Return the [X, Y] coordinate for the center point of the cell that contains the specified text.  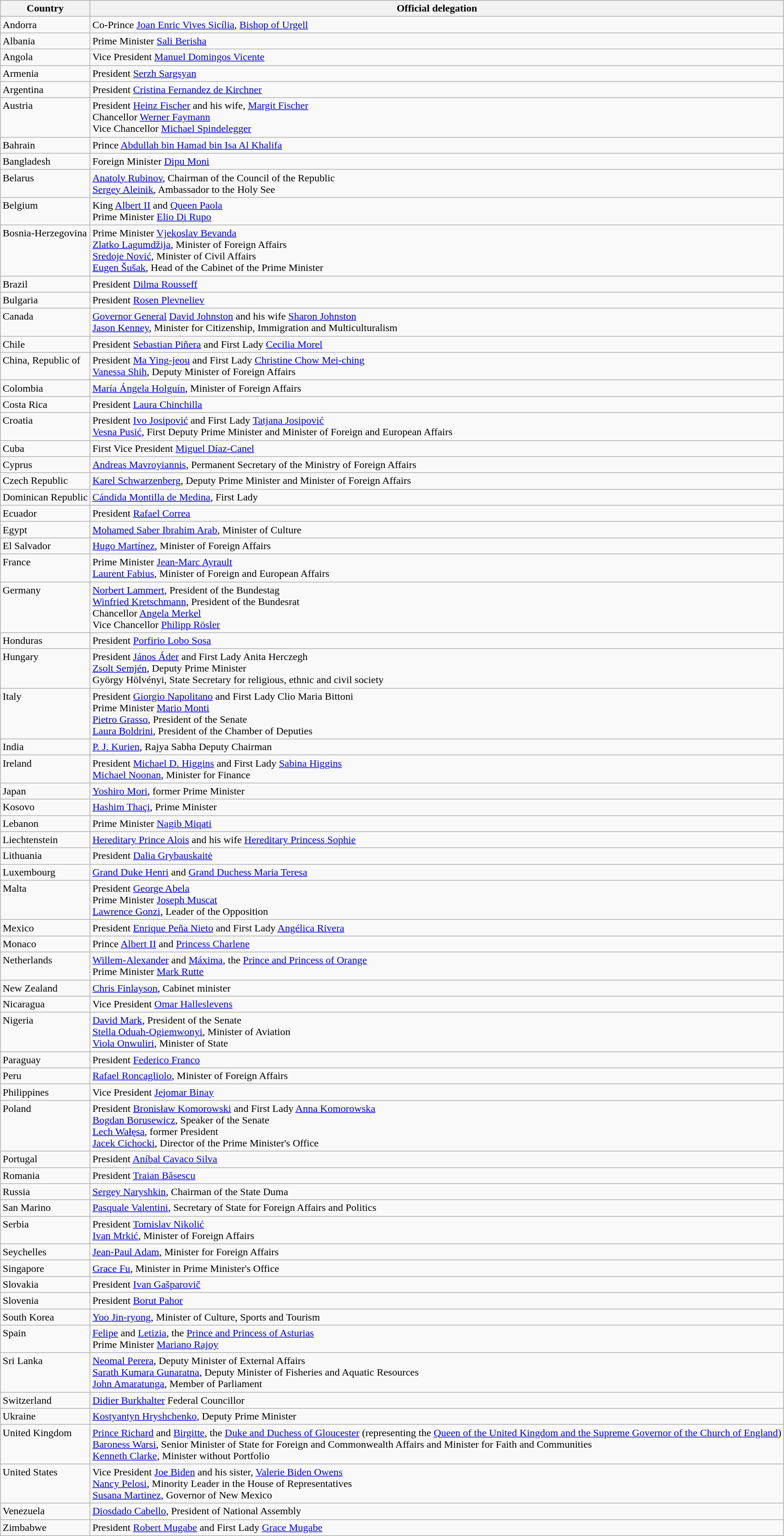
Lithuania [45, 856]
Switzerland [45, 1400]
Bangladesh [45, 161]
Vice President Manuel Domingos Vicente [437, 57]
Country [45, 9]
India [45, 747]
Philippines [45, 1092]
El Salvador [45, 546]
Japan [45, 791]
Canada [45, 323]
President Robert Mugabe and First Lady Grace Mugabe [437, 1527]
President Enrique Peña Nieto and First Lady Angélica Rivera [437, 928]
President Aníbal Cavaco Silva [437, 1159]
Nigeria [45, 1032]
Vice President Jejomar Binay [437, 1092]
Lebanon [45, 823]
Costa Rica [45, 404]
Seychelles [45, 1252]
Venezuela [45, 1511]
President George AbelaPrime Minister Joseph MuscatLawrence Gonzi, Leader of the Opposition [437, 900]
Luxembourg [45, 872]
Prime Minister Sali Berisha [437, 41]
Dominican Republic [45, 497]
President Heinz Fischer and his wife, Margit Fischer Chancellor Werner FaymannVice Chancellor Michael Spindelegger [437, 117]
Albania [45, 41]
Honduras [45, 641]
David Mark, President of the Senate Stella Oduah-Ogiemwonyi, Minister of Aviation Viola Onwuliri, Minister of State [437, 1032]
President Cristina Fernandez de Kirchner [437, 90]
United States [45, 1484]
Belgium [45, 211]
President Rosen Plevneliev [437, 300]
Kosovo [45, 807]
Sri Lanka [45, 1373]
Anatoly Rubinov, Chairman of the Council of the RepublicSergey Aleinik, Ambassador to the Holy See [437, 183]
Portugal [45, 1159]
Governor General David Johnston and his wife Sharon JohnstonJason Kenney, Minister for Citizenship, Immigration and Multiculturalism [437, 323]
Chris Finlayson, Cabinet minister [437, 988]
Peru [45, 1076]
Prince Albert II and Princess Charlene [437, 944]
Foreign Minister Dipu Moni [437, 161]
María Ángela Holguín, Minister of Foreign Affairs [437, 388]
First Vice President Miguel Díaz-Canel [437, 448]
Andreas Mavroyiannis, Permanent Secretary of the Ministry of Foreign Affairs [437, 465]
China, Republic of [45, 366]
Italy [45, 713]
Liechtenstein [45, 840]
Karel Schwarzenberg, Deputy Prime Minister and Minister of Foreign Affairs [437, 481]
Norbert Lammert, President of the BundestagWinfried Kretschmann, President of the BundesratChancellor Angela Merkel Vice Chancellor Philipp Rösler [437, 608]
Malta [45, 900]
President Porfirio Lobo Sosa [437, 641]
Grace Fu, Minister in Prime Minister's Office [437, 1268]
Netherlands [45, 966]
Prime Minister Jean-Marc AyraultLaurent Fabius, Minister of Foreign and European Affairs [437, 567]
Germany [45, 608]
Co-Prince Joan Enric Vives Sicília, Bishop of Urgell [437, 25]
Belarus [45, 183]
Colombia [45, 388]
Argentina [45, 90]
Yoshiro Mori, former Prime Minister [437, 791]
Cuba [45, 448]
Felipe and Letizia, the Prince and Princess of AsturiasPrime Minister Mariano Rajoy [437, 1339]
Croatia [45, 427]
President Borut Pahor [437, 1300]
Prince Abdullah bin Hamad bin Isa Al Khalifa [437, 145]
Bosnia-Herzegovina [45, 250]
Mohamed Saber Ibrahim Arab, Minister of Culture [437, 529]
Bulgaria [45, 300]
Bahrain [45, 145]
Pasquale Valentini, Secretary of State for Foreign Affairs and Politics [437, 1208]
Diosdado Cabello, President of National Assembly [437, 1511]
Willem-Alexander and Máxima, the Prince and Princess of OrangePrime Minister Mark Rutte [437, 966]
Ireland [45, 769]
Jean-Paul Adam, Minister for Foreign Affairs [437, 1252]
P. J. Kurien, Rajya Sabha Deputy Chairman [437, 747]
Didier Burkhalter Federal Councillor [437, 1400]
Spain [45, 1339]
Angola [45, 57]
Hereditary Prince Alois and his wife Hereditary Princess Sophie [437, 840]
President Sebastian Piñera and First Lady Cecilia Morel [437, 344]
France [45, 567]
Zimbabwe [45, 1527]
King Albert II and Queen PaolaPrime Minister Elio Di Rupo [437, 211]
Nicaragua [45, 1004]
President Dilma Rousseff [437, 284]
Romania [45, 1175]
Hungary [45, 669]
Cándida Montilla de Medina, First Lady [437, 497]
Cyprus [45, 465]
South Korea [45, 1317]
Serbia [45, 1230]
President Michael D. Higgins and First Lady Sabina HigginsMichael Noonan, Minister for Finance [437, 769]
Hashim Thaçi, Prime Minister [437, 807]
President Laura Chinchilla [437, 404]
President Ivan Gašparovič [437, 1284]
Monaco [45, 944]
United Kingdom [45, 1444]
Rafael Roncagliolo, Minister of Foreign Affairs [437, 1076]
Grand Duke Henri and Grand Duchess Maria Teresa [437, 872]
Czech Republic [45, 481]
President Serzh Sargsyan [437, 73]
Egypt [45, 529]
Sergey Naryshkin, Chairman of the State Duma [437, 1192]
President Tomislav NikolićIvan Mrkić, Minister of Foreign Affairs [437, 1230]
President Dalia Grybauskaitė [437, 856]
Slovenia [45, 1300]
Mexico [45, 928]
Brazil [45, 284]
San Marino [45, 1208]
Russia [45, 1192]
Prime Minister Nagib Miqati [437, 823]
Paraguay [45, 1060]
Slovakia [45, 1284]
President Rafael Correa [437, 513]
President Traian Băsescu [437, 1175]
Ukraine [45, 1417]
Yoo Jin-ryong, Minister of Culture, Sports and Tourism [437, 1317]
Kostyantyn Hryshchenko, Deputy Prime Minister [437, 1417]
President Ivo Josipović and First Lady Tatjana JosipovićVesna Pusić, First Deputy Prime Minister and Minister of Foreign and European Affairs [437, 427]
Singapore [45, 1268]
Armenia [45, 73]
Ecuador [45, 513]
Austria [45, 117]
New Zealand [45, 988]
Poland [45, 1126]
Official delegation [437, 9]
President Ma Ying-jeou and First Lady Christine Chow Mei-chingVanessa Shih, Deputy Minister of Foreign Affairs [437, 366]
President Federico Franco [437, 1060]
Chile [45, 344]
Andorra [45, 25]
Vice President Omar Halleslevens [437, 1004]
Hugo Martínez, Minister of Foreign Affairs [437, 546]
